Detect which cell encompasses the target text, then output its (X, Y) center coordinate. 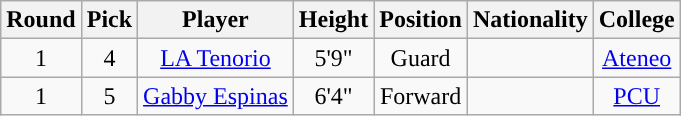
Position (421, 20)
Pick (109, 20)
Forward (421, 96)
Ateneo (636, 58)
LA Tenorio (216, 58)
6'4" (333, 96)
Height (333, 20)
5'9" (333, 58)
Nationality (530, 20)
5 (109, 96)
Player (216, 20)
Round (41, 20)
Gabby Espinas (216, 96)
4 (109, 58)
Guard (421, 58)
PCU (636, 96)
College (636, 20)
